Return [X, Y] of the center of cell containing provided text 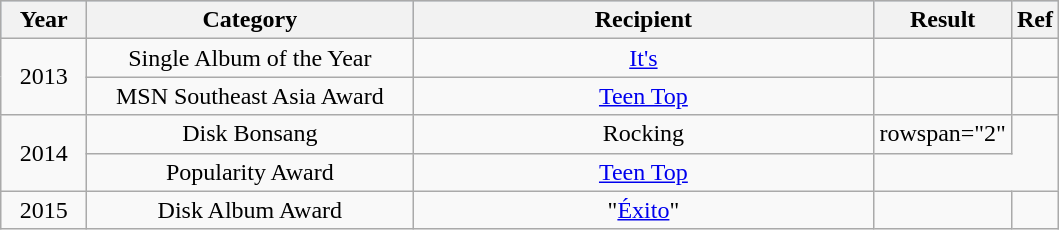
Category [250, 20]
2014 [44, 153]
Year [44, 20]
Result [943, 20]
2015 [44, 210]
Rocking [644, 134]
Disk Album Award [250, 210]
2013 [44, 77]
Ref [1034, 20]
MSN Southeast Asia Award [250, 96]
It's [644, 58]
Popularity Award [250, 172]
Single Album of the Year [250, 58]
"Éxito" [644, 210]
rowspan="2" [943, 134]
Disk Bonsang [250, 134]
Recipient [644, 20]
